Determine the (X, Y) coordinate at the center of the cell enclosing the given text.  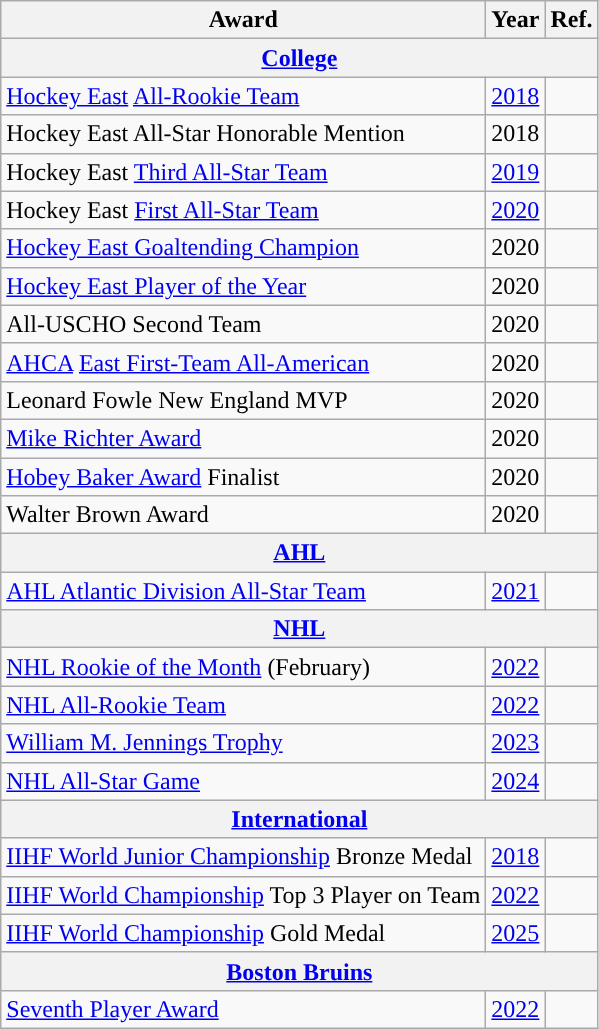
IIHF World Championship Gold Medal (244, 933)
2024 (516, 781)
Leonard Fowle New England MVP (244, 400)
2021 (516, 591)
Boston Bruins (300, 971)
College (300, 58)
Mike Richter Award (244, 438)
2025 (516, 933)
Hobey Baker Award Finalist (244, 477)
Hockey East First All-Star Team (244, 210)
NHL Rookie of the Month (February) (244, 667)
Walter Brown Award (244, 515)
2023 (516, 743)
AHL Atlantic Division All-Star Team (244, 591)
William M. Jennings Trophy (244, 743)
Ref. (572, 20)
Hockey East Third All-Star Team (244, 172)
Hockey East Goaltending Champion (244, 248)
NHL (300, 629)
Hockey East All-Rookie Team (244, 96)
International (300, 819)
IIHF World Junior Championship Bronze Medal (244, 857)
Seventh Player Award (244, 1009)
NHL All-Rookie Team (244, 705)
AHL (300, 553)
Hockey East All-Star Honorable Mention (244, 134)
AHCA East First-Team All-American (244, 362)
2019 (516, 172)
NHL All-Star Game (244, 781)
Hockey East Player of the Year (244, 286)
Year (516, 20)
All-USCHO Second Team (244, 324)
Award (244, 20)
IIHF World Championship Top 3 Player on Team (244, 895)
